Provide the (x, y) coordinate of the cell's center where the given text is located.  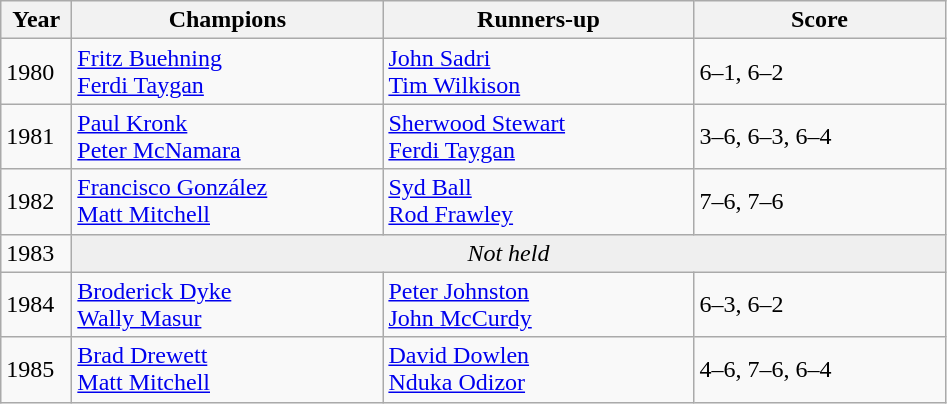
6–3, 6–2 (820, 304)
Fritz Buehning Ferdi Taygan (228, 72)
Year (36, 20)
Runners-up (538, 20)
Not held (508, 253)
Paul Kronk Peter McNamara (228, 136)
Champions (228, 20)
1980 (36, 72)
David Dowlen Nduka Odizor (538, 370)
Peter Johnston John McCurdy (538, 304)
1981 (36, 136)
John Sadri Tim Wilkison (538, 72)
Sherwood Stewart Ferdi Taygan (538, 136)
1984 (36, 304)
1985 (36, 370)
3–6, 6–3, 6–4 (820, 136)
1983 (36, 253)
6–1, 6–2 (820, 72)
1982 (36, 202)
7–6, 7–6 (820, 202)
Syd Ball Rod Frawley (538, 202)
Broderick Dyke Wally Masur (228, 304)
Francisco González Matt Mitchell (228, 202)
4–6, 7–6, 6–4 (820, 370)
Score (820, 20)
Brad Drewett Matt Mitchell (228, 370)
